Return the [x, y] coordinate for the center point of the cell that contains the specified text.  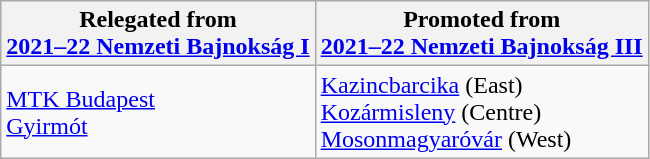
Kazincbarcika (East) Kozármisleny (Centre) Mosonmagyaróvár (West) [482, 112]
MTK Budapest Gyirmót [158, 112]
Promoted from2021–22 Nemzeti Bajnokság III [482, 34]
Relegated from2021–22 Nemzeti Bajnokság I [158, 34]
